From the cell containing the given text, extract its center point as (x, y) coordinate. 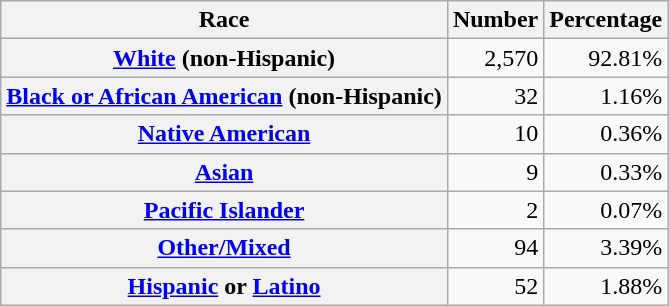
Pacific Islander (224, 210)
1.88% (606, 286)
32 (495, 96)
Percentage (606, 20)
Native American (224, 134)
White (non-Hispanic) (224, 58)
94 (495, 248)
Hispanic or Latino (224, 286)
Asian (224, 172)
9 (495, 172)
3.39% (606, 248)
92.81% (606, 58)
2,570 (495, 58)
Other/Mixed (224, 248)
1.16% (606, 96)
0.07% (606, 210)
Black or African American (non-Hispanic) (224, 96)
10 (495, 134)
2 (495, 210)
52 (495, 286)
0.33% (606, 172)
Race (224, 20)
Number (495, 20)
0.36% (606, 134)
